Locate the cell with the specified text and output its [X, Y] center coordinate. 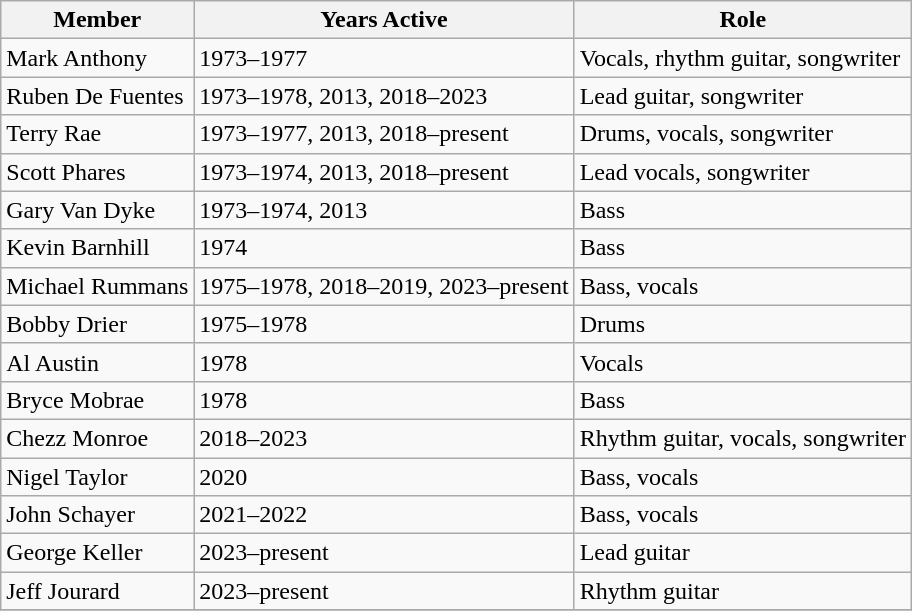
Drums, vocals, songwriter [742, 134]
2018–2023 [384, 438]
Role [742, 20]
Rhythm guitar, vocals, songwriter [742, 438]
Chezz Monroe [98, 438]
2020 [384, 477]
Lead guitar, songwriter [742, 96]
2021–2022 [384, 515]
1973–1977, 2013, 2018–present [384, 134]
Lead vocals, songwriter [742, 172]
Vocals, rhythm guitar, songwriter [742, 58]
George Keller [98, 553]
1975–1978, 2018–2019, 2023–present [384, 286]
Nigel Taylor [98, 477]
1973–1974, 2013, 2018–present [384, 172]
1973–1977 [384, 58]
Kevin Barnhill [98, 248]
Scott Phares [98, 172]
Years Active [384, 20]
1973–1974, 2013 [384, 210]
John Schayer [98, 515]
Mark Anthony [98, 58]
1973–1978, 2013, 2018–2023 [384, 96]
Rhythm guitar [742, 591]
Ruben De Fuentes [98, 96]
Michael Rummans [98, 286]
Lead guitar [742, 553]
1974 [384, 248]
Bobby Drier [98, 324]
Gary Van Dyke [98, 210]
Al Austin [98, 362]
Vocals [742, 362]
Terry Rae [98, 134]
Drums [742, 324]
1975–1978 [384, 324]
Jeff Jourard [98, 591]
Bryce Mobrae [98, 400]
Member [98, 20]
